Identify which cell holds the provided text, then report its (x, y) central coordinate. 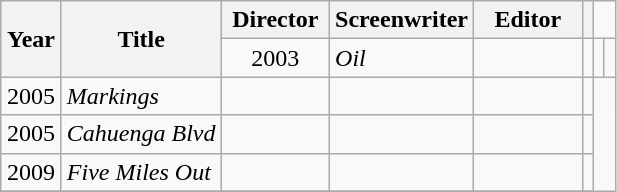
2003 (276, 58)
Year (32, 39)
Editor (528, 20)
Title (141, 39)
Markings (141, 96)
Five Miles Out (141, 172)
2009 (32, 172)
Cahuenga Blvd (141, 134)
Screenwriter (402, 20)
Director (276, 20)
Oil (402, 58)
